From the cell containing the given text, extract its center point as (X, Y) coordinate. 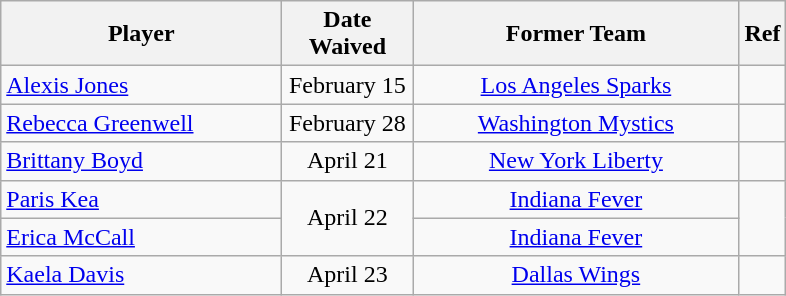
Washington Mystics (576, 123)
Former Team (576, 34)
April 21 (348, 161)
February 15 (348, 85)
February 28 (348, 123)
Erica McCall (142, 237)
Paris Kea (142, 199)
Player (142, 34)
April 23 (348, 275)
Kaela Davis (142, 275)
Rebecca Greenwell (142, 123)
Dallas Wings (576, 275)
Ref (762, 34)
New York Liberty (576, 161)
Los Angeles Sparks (576, 85)
April 22 (348, 218)
Brittany Boyd (142, 161)
Date Waived (348, 34)
Alexis Jones (142, 85)
